For the text-containing cell, return its midpoint in [X, Y] coordinate format. 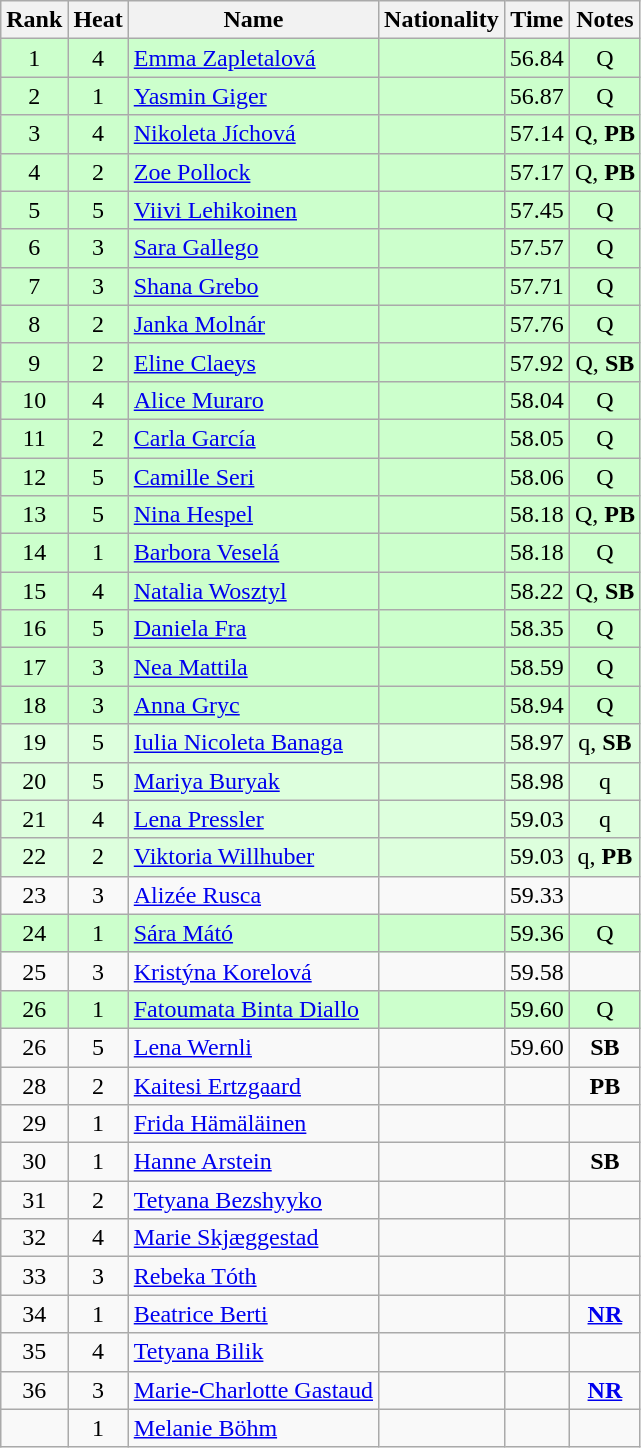
58.59 [536, 667]
Kristýna Korelová [253, 971]
Frida Hämäläinen [253, 1124]
22 [34, 857]
Rebeka Tóth [253, 1276]
10 [34, 400]
57.76 [536, 324]
Tetyana Bilik [253, 1352]
q, PB [604, 857]
58.98 [536, 781]
Heat [98, 20]
Anna Gryc [253, 705]
Camille Seri [253, 477]
58.04 [536, 400]
19 [34, 743]
Iulia Nicoleta Banaga [253, 743]
Notes [604, 20]
29 [34, 1124]
58.97 [536, 743]
56.84 [536, 58]
57.57 [536, 248]
Tetyana Bezshyyko [253, 1200]
Marie-Charlotte Gastaud [253, 1390]
57.92 [536, 362]
35 [34, 1352]
58.05 [536, 438]
8 [34, 324]
15 [34, 591]
Time [536, 20]
57.14 [536, 134]
Zoe Pollock [253, 172]
59.58 [536, 971]
25 [34, 971]
30 [34, 1162]
32 [34, 1238]
6 [34, 248]
57.17 [536, 172]
14 [34, 553]
Yasmin Giger [253, 96]
34 [34, 1314]
24 [34, 933]
33 [34, 1276]
21 [34, 819]
13 [34, 515]
Beatrice Berti [253, 1314]
58.94 [536, 705]
7 [34, 286]
Natalia Wosztyl [253, 591]
58.06 [536, 477]
Carla García [253, 438]
59.36 [536, 933]
Nationality [442, 20]
Name [253, 20]
36 [34, 1390]
Janka Molnár [253, 324]
Shana Grebo [253, 286]
Lena Pressler [253, 819]
58.35 [536, 629]
Lena Wernli [253, 1047]
11 [34, 438]
Emma Zapletalová [253, 58]
q, SB [604, 743]
57.45 [536, 210]
Viivi Lehikoinen [253, 210]
Fatoumata Binta Diallo [253, 1009]
Hanne Arstein [253, 1162]
Marie Skjæggestad [253, 1238]
Mariya Buryak [253, 781]
Nikoleta Jíchová [253, 134]
Alice Muraro [253, 400]
PB [604, 1085]
Kaitesi Ertzgaard [253, 1085]
58.22 [536, 591]
Daniela Fra [253, 629]
9 [34, 362]
Eline Claeys [253, 362]
28 [34, 1085]
20 [34, 781]
Alizée Rusca [253, 895]
17 [34, 667]
Nina Hespel [253, 515]
Viktoria Willhuber [253, 857]
56.87 [536, 96]
23 [34, 895]
16 [34, 629]
12 [34, 477]
Rank [34, 20]
Sára Mátó [253, 933]
Melanie Böhm [253, 1428]
57.71 [536, 286]
59.33 [536, 895]
Barbora Veselá [253, 553]
18 [34, 705]
Sara Gallego [253, 248]
31 [34, 1200]
Nea Mattila [253, 667]
